Determine the [X, Y] coordinate at the center of the cell enclosing the given text.  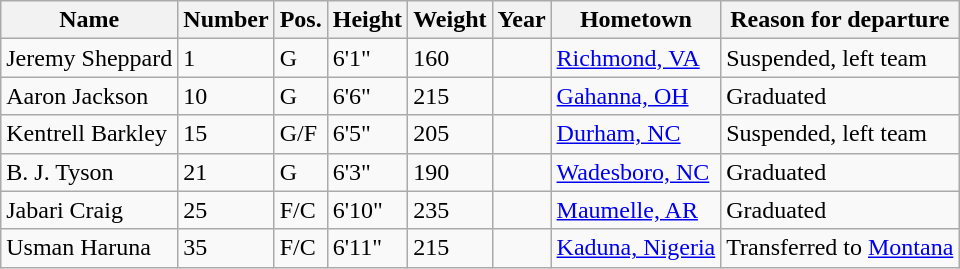
6'3" [367, 172]
Height [367, 20]
Kaduna, Nigeria [636, 248]
6'11" [367, 248]
235 [450, 210]
190 [450, 172]
Jabari Craig [90, 210]
10 [226, 96]
Pos. [300, 20]
160 [450, 58]
B. J. Tyson [90, 172]
6'5" [367, 134]
15 [226, 134]
35 [226, 248]
Kentrell Barkley [90, 134]
Year [522, 20]
Jeremy Sheppard [90, 58]
Name [90, 20]
Hometown [636, 20]
Usman Haruna [90, 248]
Durham, NC [636, 134]
Number [226, 20]
Weight [450, 20]
6'6" [367, 96]
6'1" [367, 58]
Transferred to Montana [840, 248]
Maumelle, AR [636, 210]
Reason for departure [840, 20]
Richmond, VA [636, 58]
G/F [300, 134]
205 [450, 134]
6'10" [367, 210]
25 [226, 210]
1 [226, 58]
21 [226, 172]
Wadesboro, NC [636, 172]
Gahanna, OH [636, 96]
Aaron Jackson [90, 96]
